Locate the cell with the specified text and output its (x, y) center coordinate. 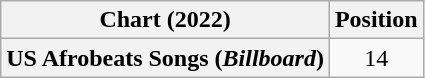
Position (376, 20)
14 (376, 58)
US Afrobeats Songs (Billboard) (166, 58)
Chart (2022) (166, 20)
